Locate the cell with the specified text and output its [X, Y] center coordinate. 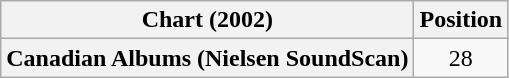
Position [461, 20]
Canadian Albums (Nielsen SoundScan) [208, 58]
28 [461, 58]
Chart (2002) [208, 20]
